Return (X, Y) of the center of cell containing provided text 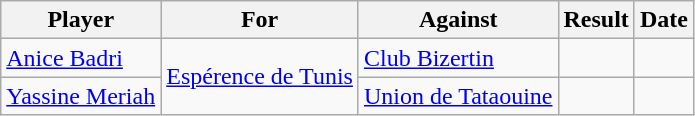
Date (664, 20)
Against (458, 20)
Player (81, 20)
Anice Badri (81, 58)
Union de Tataouine (458, 96)
Result (596, 20)
Espérence de Tunis (260, 77)
Yassine Meriah (81, 96)
For (260, 20)
Club Bizertin (458, 58)
